Find where the given text appears and provide that cell's center as (X, Y) coordinate. 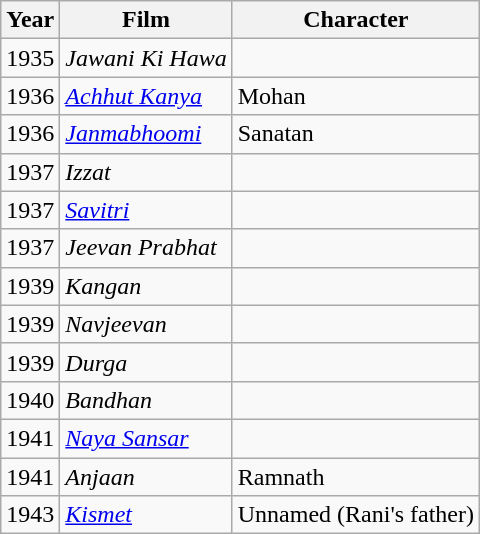
Bandhan (146, 400)
Naya Sansar (146, 438)
Navjeevan (146, 324)
Jeevan Prabhat (146, 248)
Anjaan (146, 477)
Jawani Ki Hawa (146, 58)
Savitri (146, 210)
Kismet (146, 515)
Kangan (146, 286)
Year (30, 20)
Character (356, 20)
Mohan (356, 96)
1935 (30, 58)
Unnamed (Rani's father) (356, 515)
Film (146, 20)
Ramnath (356, 477)
Achhut Kanya (146, 96)
1943 (30, 515)
Sanatan (356, 134)
1940 (30, 400)
Janmabhoomi (146, 134)
Durga (146, 362)
Izzat (146, 172)
